Locate the cell with the specified text and output its (X, Y) center coordinate. 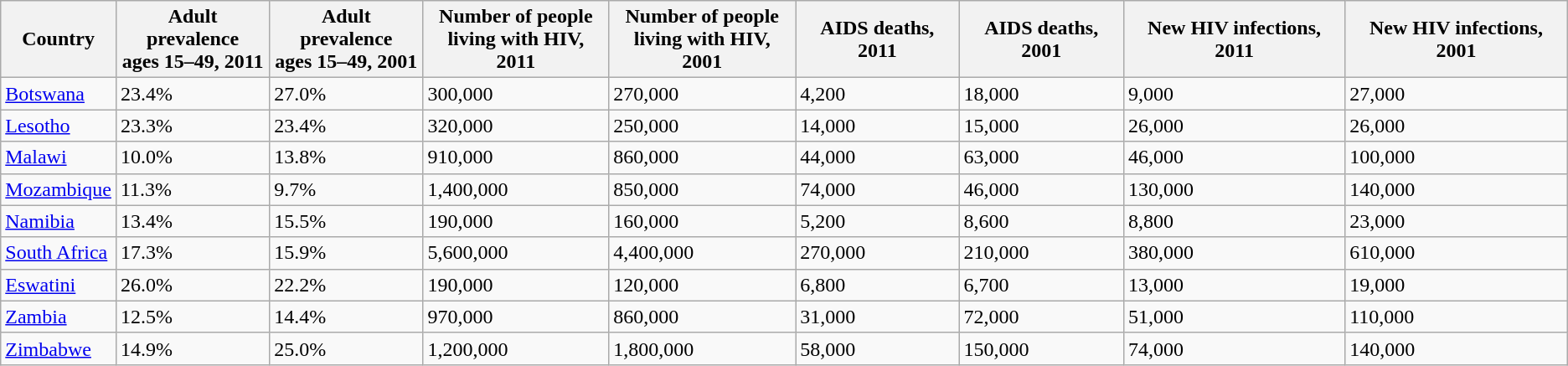
AIDS deaths, 2011 (878, 39)
58,000 (878, 348)
250,000 (702, 126)
South Africa (59, 253)
610,000 (1457, 253)
120,000 (702, 285)
Malawi (59, 157)
14.4% (347, 317)
6,700 (1041, 285)
100,000 (1457, 157)
4,200 (878, 94)
Mozambique (59, 189)
9.7% (347, 189)
1,200,000 (516, 348)
25.0% (347, 348)
14.9% (193, 348)
13.8% (347, 157)
14,000 (878, 126)
18,000 (1041, 94)
150,000 (1041, 348)
23,000 (1457, 221)
Namibia (59, 221)
27.0% (347, 94)
1,800,000 (702, 348)
160,000 (702, 221)
130,000 (1234, 189)
19,000 (1457, 285)
Number of peopleliving with HIV, 2011 (516, 39)
Eswatini (59, 285)
970,000 (516, 317)
110,000 (1457, 317)
8,800 (1234, 221)
320,000 (516, 126)
210,000 (1041, 253)
5,200 (878, 221)
23.3% (193, 126)
New HIV infections, 2011 (1234, 39)
44,000 (878, 157)
15.9% (347, 253)
13,000 (1234, 285)
4,400,000 (702, 253)
Lesotho (59, 126)
22.2% (347, 285)
8,600 (1041, 221)
380,000 (1234, 253)
9,000 (1234, 94)
910,000 (516, 157)
Zimbabwe (59, 348)
72,000 (1041, 317)
27,000 (1457, 94)
51,000 (1234, 317)
850,000 (702, 189)
63,000 (1041, 157)
31,000 (878, 317)
Adult prevalenceages 15–49, 2011 (193, 39)
AIDS deaths, 2001 (1041, 39)
11.3% (193, 189)
New HIV infections, 2001 (1457, 39)
15.5% (347, 221)
300,000 (516, 94)
Botswana (59, 94)
10.0% (193, 157)
13.4% (193, 221)
Country (59, 39)
26.0% (193, 285)
12.5% (193, 317)
Adult prevalenceages 15–49, 2001 (347, 39)
15,000 (1041, 126)
6,800 (878, 285)
1,400,000 (516, 189)
Zambia (59, 317)
5,600,000 (516, 253)
Number of peopleliving with HIV, 2001 (702, 39)
17.3% (193, 253)
